Extract the [X, Y] coordinate from the center of the cell holding the provided text.  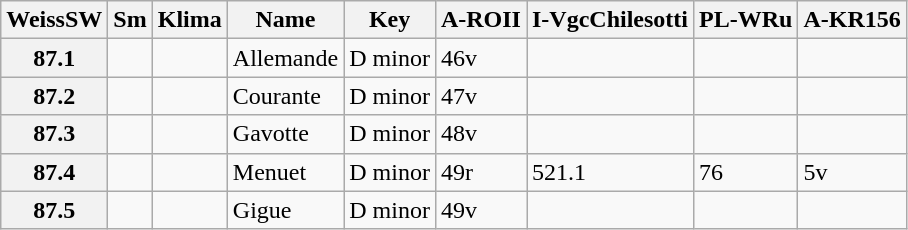
87.5 [54, 210]
5v [852, 172]
A-ROII [480, 20]
Courante [285, 96]
87.3 [54, 134]
Allemande [285, 58]
49r [480, 172]
87.4 [54, 172]
49v [480, 210]
76 [746, 172]
Klima [190, 20]
PL-WRu [746, 20]
521.1 [610, 172]
87.1 [54, 58]
Menuet [285, 172]
Sm [130, 20]
Gavotte [285, 134]
I-VgcChilesotti [610, 20]
46v [480, 58]
WeissSW [54, 20]
Name [285, 20]
47v [480, 96]
A-KR156 [852, 20]
48v [480, 134]
Gigue [285, 210]
87.2 [54, 96]
Key [390, 20]
